Pinpoint the cell where the given text exists, returning its [X, Y] midpoint coordinate. 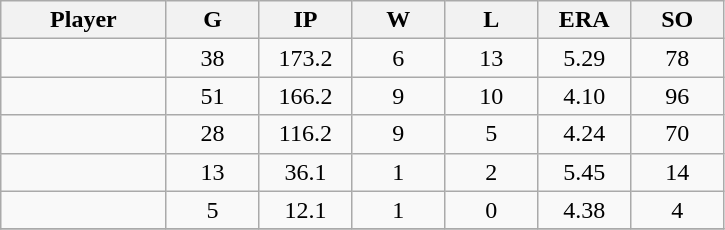
51 [212, 96]
173.2 [306, 58]
0 [492, 210]
ERA [584, 20]
4.10 [584, 96]
Player [84, 20]
70 [678, 134]
28 [212, 134]
38 [212, 58]
116.2 [306, 134]
78 [678, 58]
166.2 [306, 96]
5.45 [584, 172]
IP [306, 20]
4.38 [584, 210]
10 [492, 96]
L [492, 20]
4.24 [584, 134]
6 [398, 58]
4 [678, 210]
SO [678, 20]
W [398, 20]
12.1 [306, 210]
36.1 [306, 172]
2 [492, 172]
96 [678, 96]
G [212, 20]
14 [678, 172]
5.29 [584, 58]
